Search for the cell housing the specified text and yield its [x, y] center coordinate. 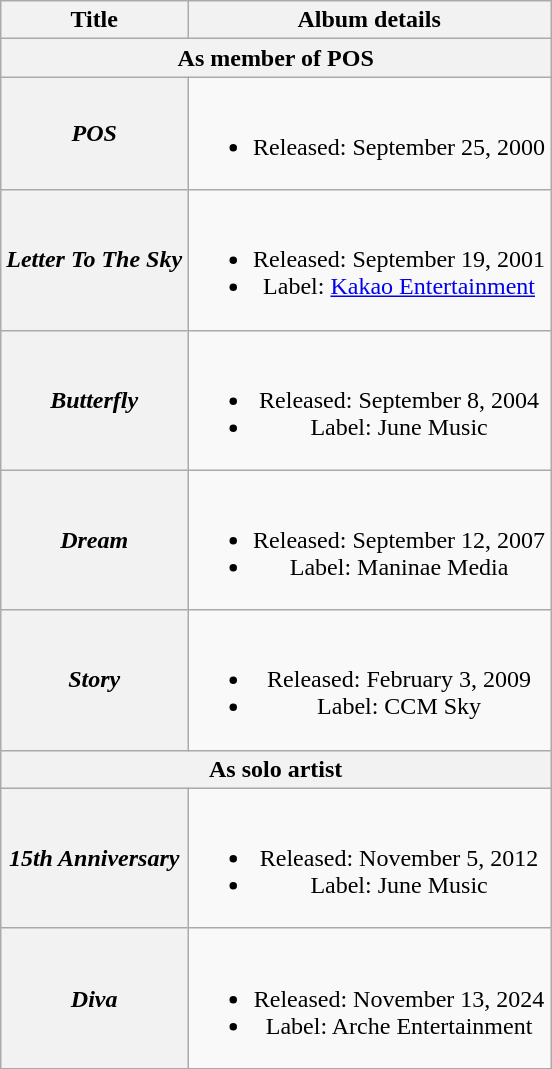
POS [94, 134]
Released: September 12, 2007Label: Maninae Media [370, 540]
Letter To The Sky [94, 260]
Released: February 3, 2009Label: CCM Sky [370, 680]
Released: November 13, 2024Label: Arche Entertainment [370, 998]
Story [94, 680]
Dream [94, 540]
Released: September 25, 2000 [370, 134]
Diva [94, 998]
Butterfly [94, 400]
As member of POS [276, 58]
Released: September 19, 2001Label: Kakao Entertainment [370, 260]
Title [94, 20]
15th Anniversary [94, 858]
Released: September 8, 2004Label: June Music [370, 400]
Released: November 5, 2012Label: June Music [370, 858]
As solo artist [276, 769]
Album details [370, 20]
